Return the (x, y) coordinate for the center point of the cell that contains the specified text.  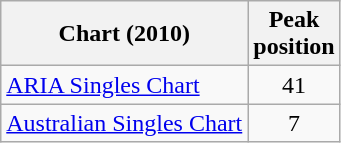
Peakposition (294, 34)
7 (294, 123)
Chart (2010) (124, 34)
41 (294, 85)
ARIA Singles Chart (124, 85)
Australian Singles Chart (124, 123)
